Scan for the cell matching the given text and deliver its [x, y] coordinate at center. 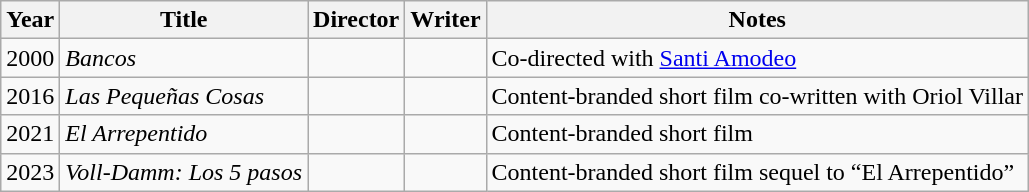
Las Pequeñas Cosas [184, 96]
Title [184, 20]
Year [30, 20]
Director [356, 20]
Content-branded short film [757, 134]
Writer [446, 20]
El Arrepentido [184, 134]
Bancos [184, 58]
2000 [30, 58]
Voll-Damm: Los 5 pasos [184, 172]
Content-branded short film co-written with Oriol Villar [757, 96]
2016 [30, 96]
Notes [757, 20]
Co-directed with Santi Amodeo [757, 58]
Content-branded short film sequel to “El Arrepentido” [757, 172]
2023 [30, 172]
2021 [30, 134]
